Search for the cell housing the specified text and yield its [X, Y] center coordinate. 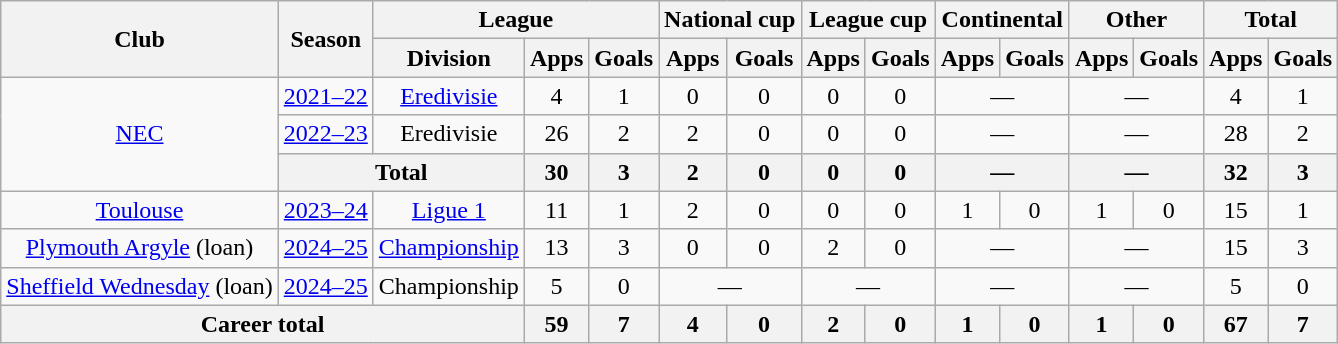
Plymouth Argyle (loan) [140, 248]
Ligue 1 [448, 210]
League [516, 20]
59 [556, 324]
League cup [868, 20]
Club [140, 39]
2021–22 [326, 96]
2022–23 [326, 134]
Continental [1002, 20]
National cup [730, 20]
Other [1136, 20]
11 [556, 210]
28 [1236, 134]
26 [556, 134]
NEC [140, 134]
Sheffield Wednesday (loan) [140, 286]
2023–24 [326, 210]
13 [556, 248]
Division [448, 58]
32 [1236, 172]
Career total [263, 324]
30 [556, 172]
67 [1236, 324]
Season [326, 39]
Toulouse [140, 210]
